Identify which cell holds the provided text, then report its [x, y] central coordinate. 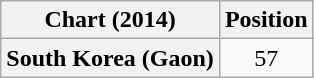
57 [266, 58]
Chart (2014) [110, 20]
South Korea (Gaon) [110, 58]
Position [266, 20]
